Identify which cell holds the provided text, then report its [x, y] central coordinate. 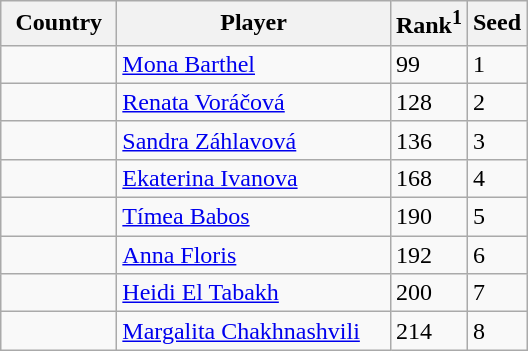
Seed [496, 24]
200 [428, 293]
Tímea Babos [254, 217]
99 [428, 64]
Renata Voráčová [254, 102]
168 [428, 178]
214 [428, 331]
7 [496, 293]
Rank1 [428, 24]
Margalita Chakhnashvili [254, 331]
5 [496, 217]
Mona Barthel [254, 64]
6 [496, 255]
2 [496, 102]
1 [496, 64]
128 [428, 102]
Heidi El Tabakh [254, 293]
190 [428, 217]
3 [496, 140]
Anna Floris [254, 255]
4 [496, 178]
Ekaterina Ivanova [254, 178]
192 [428, 255]
Country [59, 24]
8 [496, 331]
Sandra Záhlavová [254, 140]
Player [254, 24]
136 [428, 140]
